Identify which cell holds the provided text, then report its (x, y) central coordinate. 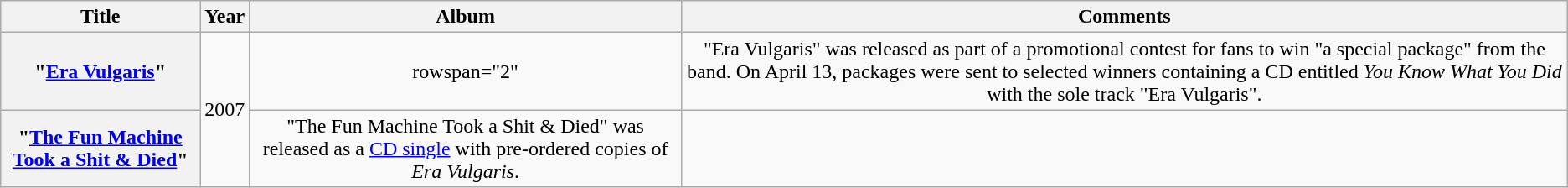
"Era Vulgaris" (101, 71)
rowspan="2" (466, 71)
Album (466, 17)
"The Fun Machine Took a Shit & Died" was released as a CD single with pre-ordered copies of Era Vulgaris. (466, 149)
Title (101, 17)
Comments (1124, 17)
"The Fun Machine Took a Shit & Died" (101, 149)
2007 (224, 110)
Year (224, 17)
